Identify which cell holds the provided text, then report its (X, Y) central coordinate. 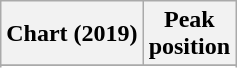
Peakposition (189, 34)
Chart (2019) (72, 34)
